Identify which cell holds the provided text, then report its [X, Y] central coordinate. 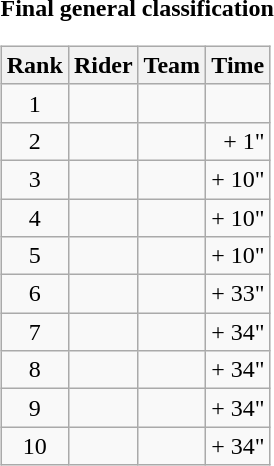
5 [34, 256]
9 [34, 408]
8 [34, 370]
Rider [103, 65]
Team [172, 65]
10 [34, 446]
1 [34, 103]
Rank [34, 65]
+ 33" [238, 294]
Time [238, 65]
7 [34, 332]
4 [34, 217]
3 [34, 179]
2 [34, 141]
+ 1" [238, 141]
6 [34, 294]
